Provide the [X, Y] coordinate of the cell's center where the given text is located.  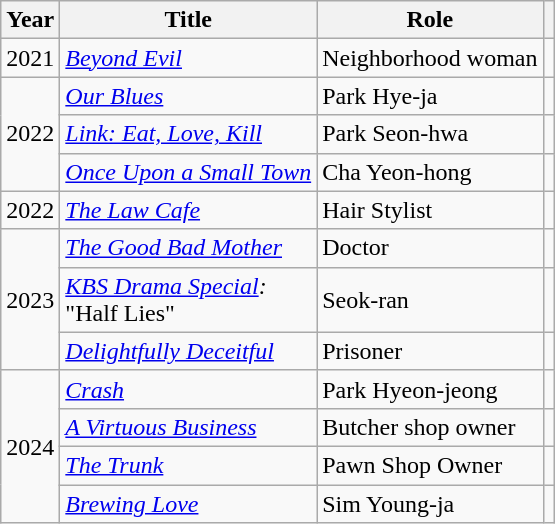
Once Upon a Small Town [188, 172]
Sim Young-ja [430, 503]
Link: Eat, Love, Kill [188, 134]
2023 [30, 300]
Prisoner [430, 351]
Park Hyeon-jeong [430, 389]
Seok-ran [430, 300]
Butcher shop owner [430, 427]
2024 [30, 446]
Our Blues [188, 96]
Park Hye-ja [430, 96]
The Trunk [188, 465]
Cha Yeon-hong [430, 172]
Park Seon-hwa [430, 134]
Role [430, 20]
A Virtuous Business [188, 427]
Beyond Evil [188, 58]
Title [188, 20]
Brewing Love [188, 503]
The Good Bad Mother [188, 248]
KBS Drama Special:"Half Lies" [188, 300]
Crash [188, 389]
Hair Stylist [430, 210]
2021 [30, 58]
Delightfully Deceitful [188, 351]
Pawn Shop Owner [430, 465]
Neighborhood woman [430, 58]
Year [30, 20]
The Law Cafe [188, 210]
Doctor [430, 248]
